Return the [x, y] coordinate for the center point of the cell that contains the specified text.  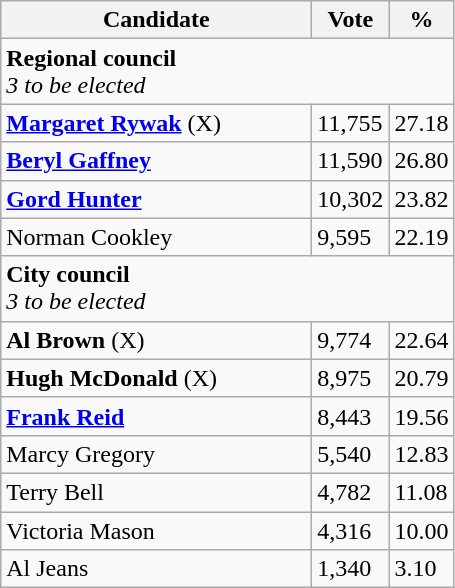
Margaret Rywak (X) [156, 123]
11,755 [350, 123]
9,774 [350, 340]
8,975 [350, 378]
Marcy Gregory [156, 454]
19.56 [422, 416]
Beryl Gaffney [156, 161]
8,443 [350, 416]
Candidate [156, 20]
1,340 [350, 569]
4,782 [350, 492]
11.08 [422, 492]
Hugh McDonald (X) [156, 378]
Frank Reid [156, 416]
City council 3 to be elected [228, 288]
4,316 [350, 531]
9,595 [350, 237]
10,302 [350, 199]
26.80 [422, 161]
27.18 [422, 123]
Al Brown (X) [156, 340]
Gord Hunter [156, 199]
3.10 [422, 569]
20.79 [422, 378]
10.00 [422, 531]
22.64 [422, 340]
5,540 [350, 454]
22.19 [422, 237]
Victoria Mason [156, 531]
Vote [350, 20]
Norman Cookley [156, 237]
% [422, 20]
11,590 [350, 161]
Al Jeans [156, 569]
12.83 [422, 454]
Terry Bell [156, 492]
Regional council 3 to be elected [228, 72]
23.82 [422, 199]
